Search for the cell housing the specified text and yield its [x, y] center coordinate. 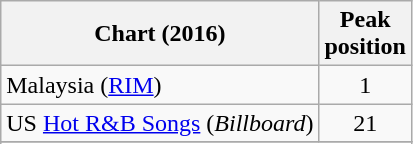
21 [365, 123]
Chart (2016) [160, 34]
Peakposition [365, 34]
1 [365, 85]
US Hot R&B Songs (Billboard) [160, 123]
Malaysia (RIM) [160, 85]
